Locate the cell with the specified text and output its (x, y) center coordinate. 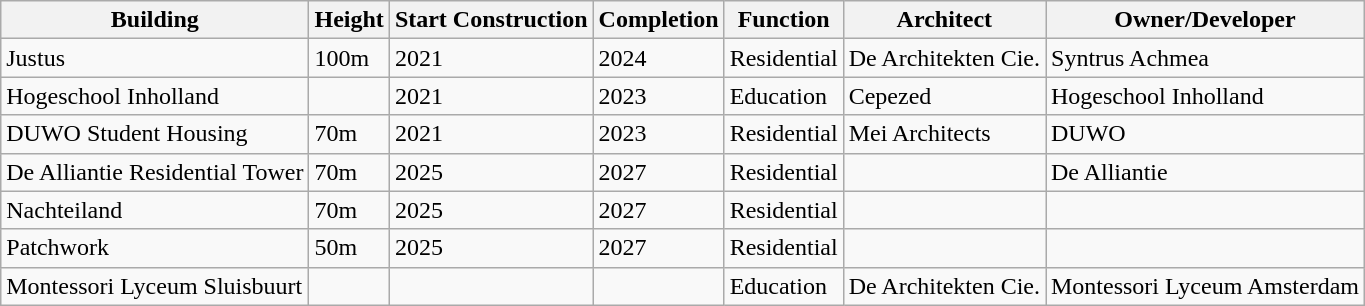
100m (349, 58)
Completion (658, 20)
Cepezed (944, 96)
Mei Architects (944, 134)
Montessori Lyceum Amsterdam (1206, 286)
Start Construction (491, 20)
Justus (155, 58)
De Alliantie (1206, 172)
Montessori Lyceum Sluisbuurt (155, 286)
Owner/Developer (1206, 20)
50m (349, 248)
2024 (658, 58)
DUWO (1206, 134)
Building (155, 20)
Function (784, 20)
Architect (944, 20)
Nachteiland (155, 210)
DUWO Student Housing (155, 134)
De Alliantie Residential Tower (155, 172)
Height (349, 20)
Patchwork (155, 248)
Syntrus Achmea (1206, 58)
